Output the [X, Y] coordinate of the center of the cell containing the given text.  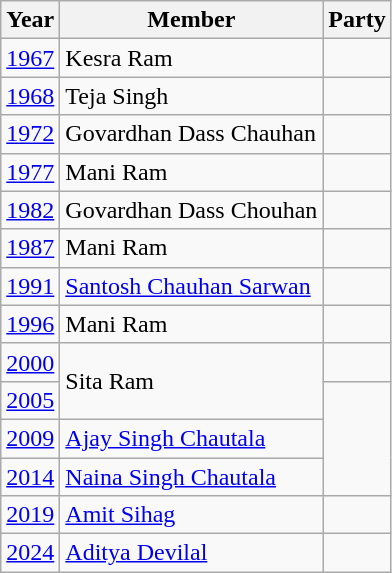
Govardhan Dass Chouhan [192, 210]
1991 [30, 286]
2014 [30, 477]
2024 [30, 553]
2000 [30, 362]
Amit Sihag [192, 515]
1996 [30, 324]
Naina Singh Chautala [192, 477]
Santosh Chauhan Sarwan [192, 286]
Ajay Singh Chautala [192, 438]
1967 [30, 58]
1972 [30, 134]
1968 [30, 96]
2019 [30, 515]
Teja Singh [192, 96]
Sita Ram [192, 381]
Kesra Ram [192, 58]
Party [357, 20]
1982 [30, 210]
1987 [30, 248]
Govardhan Dass Chauhan [192, 134]
1977 [30, 172]
Aditya Devilal [192, 553]
2005 [30, 400]
Member [192, 20]
Year [30, 20]
2009 [30, 438]
